Search for the cell housing the specified text and yield its (x, y) center coordinate. 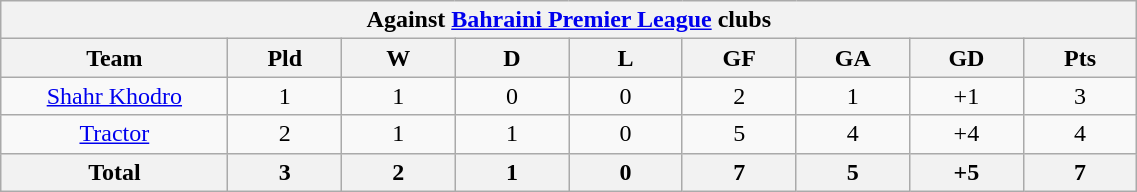
+4 (967, 134)
GA (853, 58)
Tractor (114, 134)
Against Bahraini Premier League clubs (569, 20)
+1 (967, 96)
D (512, 58)
Team (114, 58)
W (399, 58)
Pld (285, 58)
GF (739, 58)
Total (114, 172)
Pts (1080, 58)
Shahr Khodro (114, 96)
L (626, 58)
GD (967, 58)
+5 (967, 172)
